Output the (X, Y) coordinate of the center of the cell containing the given text.  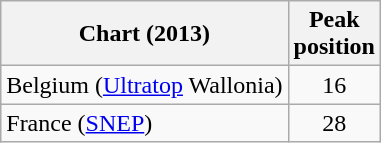
Belgium (Ultratop Wallonia) (144, 85)
28 (334, 123)
16 (334, 85)
France (SNEP) (144, 123)
Peakposition (334, 34)
Chart (2013) (144, 34)
